Locate the cell with the specified text and output its (x, y) center coordinate. 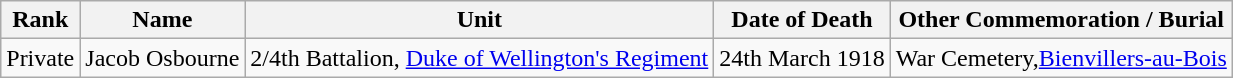
Date of Death (802, 20)
Private (40, 58)
Name (162, 20)
War Cemetery,Bienvillers-au-Bois (1061, 58)
Jacob Osbourne (162, 58)
24th March 1918 (802, 58)
Unit (480, 20)
Rank (40, 20)
Other Commemoration / Burial (1061, 20)
2/4th Battalion, Duke of Wellington's Regiment (480, 58)
